Capture the cell that displays the provided text and extract its [x, y] central coordinate. 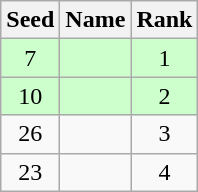
10 [30, 96]
1 [164, 58]
23 [30, 172]
26 [30, 134]
Name [96, 20]
3 [164, 134]
2 [164, 96]
Rank [164, 20]
4 [164, 172]
7 [30, 58]
Seed [30, 20]
